Search for the cell housing the specified text and yield its (x, y) center coordinate. 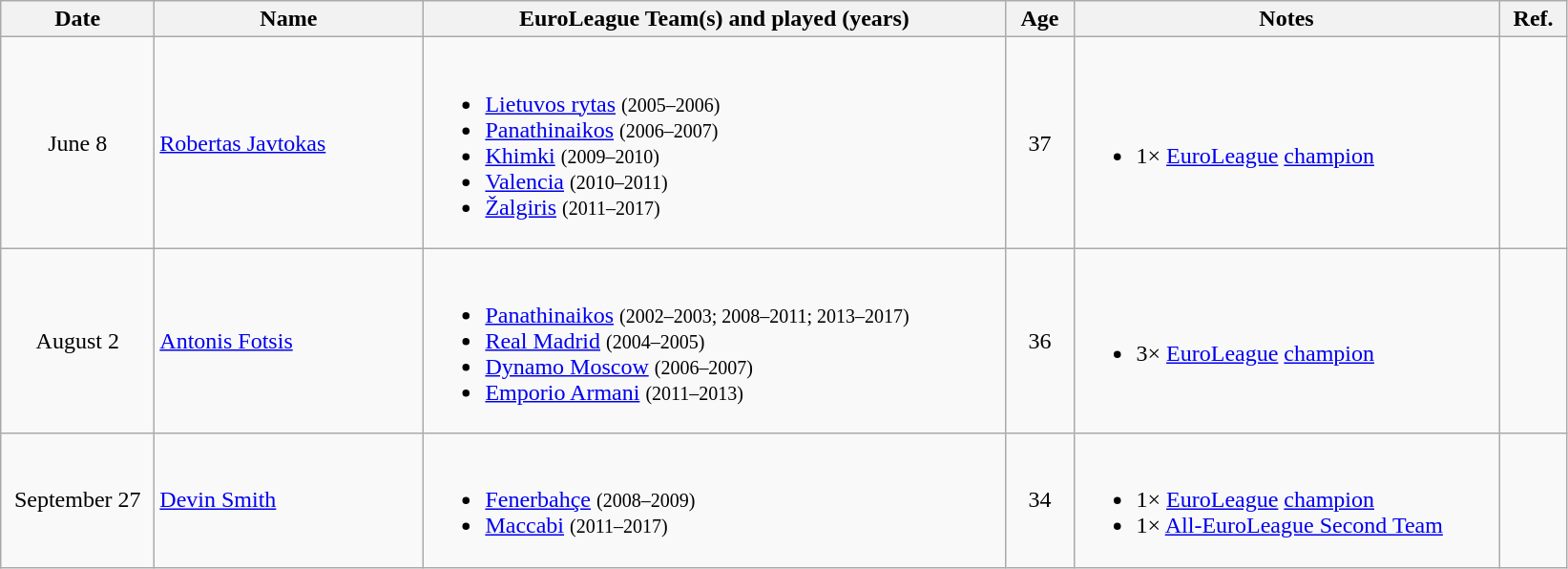
EuroLeague Team(s) and played (years) (714, 19)
3× EuroLeague champion (1286, 341)
34 (1040, 500)
September 27 (78, 500)
Name (288, 19)
Notes (1286, 19)
Robertas Javtokas (288, 143)
Date (78, 19)
June 8 (78, 143)
Fenerbahçe (2008–2009) Maccabi (2011–2017) (714, 500)
Devin Smith (288, 500)
August 2 (78, 341)
36 (1040, 341)
37 (1040, 143)
1× EuroLeague champion1× All-EuroLeague Second Team (1286, 500)
Ref. (1533, 19)
1× EuroLeague champion (1286, 143)
Age (1040, 19)
Antonis Fotsis (288, 341)
Panathinaikos (2002–2003; 2008–2011; 2013–2017) Real Madrid (2004–2005) Dynamo Moscow (2006–2007) Emporio Armani (2011–2013) (714, 341)
Lietuvos rytas (2005–2006) Panathinaikos (2006–2007) Khimki (2009–2010) Valencia (2010–2011) Žalgiris (2011–2017) (714, 143)
